Capture the cell that displays the provided text and extract its [x, y] central coordinate. 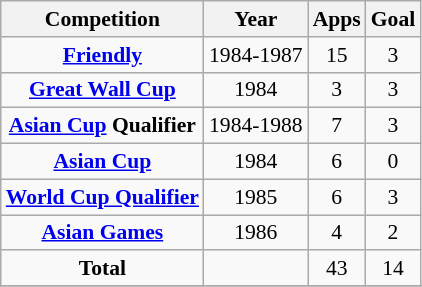
Competition [102, 19]
1985 [256, 197]
1984-1988 [256, 126]
Apps [337, 19]
15 [337, 55]
Asian Games [102, 233]
Year [256, 19]
14 [394, 269]
43 [337, 269]
0 [394, 162]
World Cup Qualifier [102, 197]
1984-1987 [256, 55]
Total [102, 269]
Asian Cup Qualifier [102, 126]
4 [337, 233]
1986 [256, 233]
Friendly [102, 55]
Asian Cup [102, 162]
Goal [394, 19]
7 [337, 126]
Great Wall Cup [102, 90]
2 [394, 233]
